Locate the cell with the specified text and output its [x, y] center coordinate. 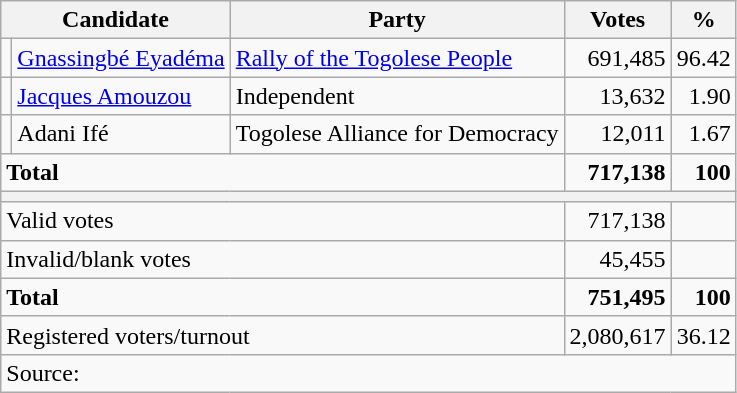
2,080,617 [618, 335]
Party [397, 20]
12,011 [618, 134]
36.12 [704, 335]
Valid votes [282, 221]
Jacques Amouzou [121, 96]
Adani Ifé [121, 134]
Togolese Alliance for Democracy [397, 134]
45,455 [618, 259]
Gnassingbé Eyadéma [121, 58]
Rally of the Togolese People [397, 58]
Source: [368, 373]
Votes [618, 20]
1.67 [704, 134]
96.42 [704, 58]
1.90 [704, 96]
751,495 [618, 297]
691,485 [618, 58]
Registered voters/turnout [282, 335]
Candidate [116, 20]
% [704, 20]
13,632 [618, 96]
Independent [397, 96]
Invalid/blank votes [282, 259]
